Determine the [X, Y] coordinate at the center of the cell enclosing the given text.  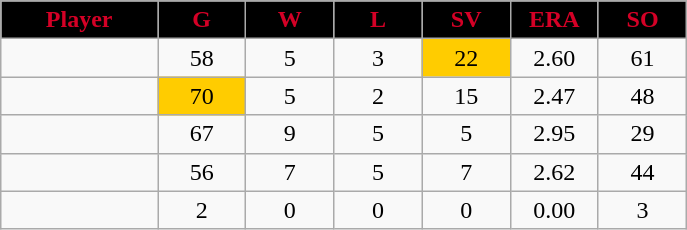
2.62 [554, 172]
67 [202, 134]
70 [202, 96]
22 [466, 58]
2.47 [554, 96]
2.95 [554, 134]
48 [642, 96]
W [290, 20]
29 [642, 134]
15 [466, 96]
44 [642, 172]
SO [642, 20]
58 [202, 58]
0.00 [554, 210]
Player [80, 20]
56 [202, 172]
ERA [554, 20]
2.60 [554, 58]
9 [290, 134]
SV [466, 20]
L [378, 20]
G [202, 20]
61 [642, 58]
